Pinpoint the cell where the given text exists, returning its [X, Y] midpoint coordinate. 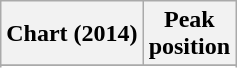
Chart (2014) [72, 34]
Peakposition [189, 34]
